Identify which cell holds the provided text, then report its (x, y) central coordinate. 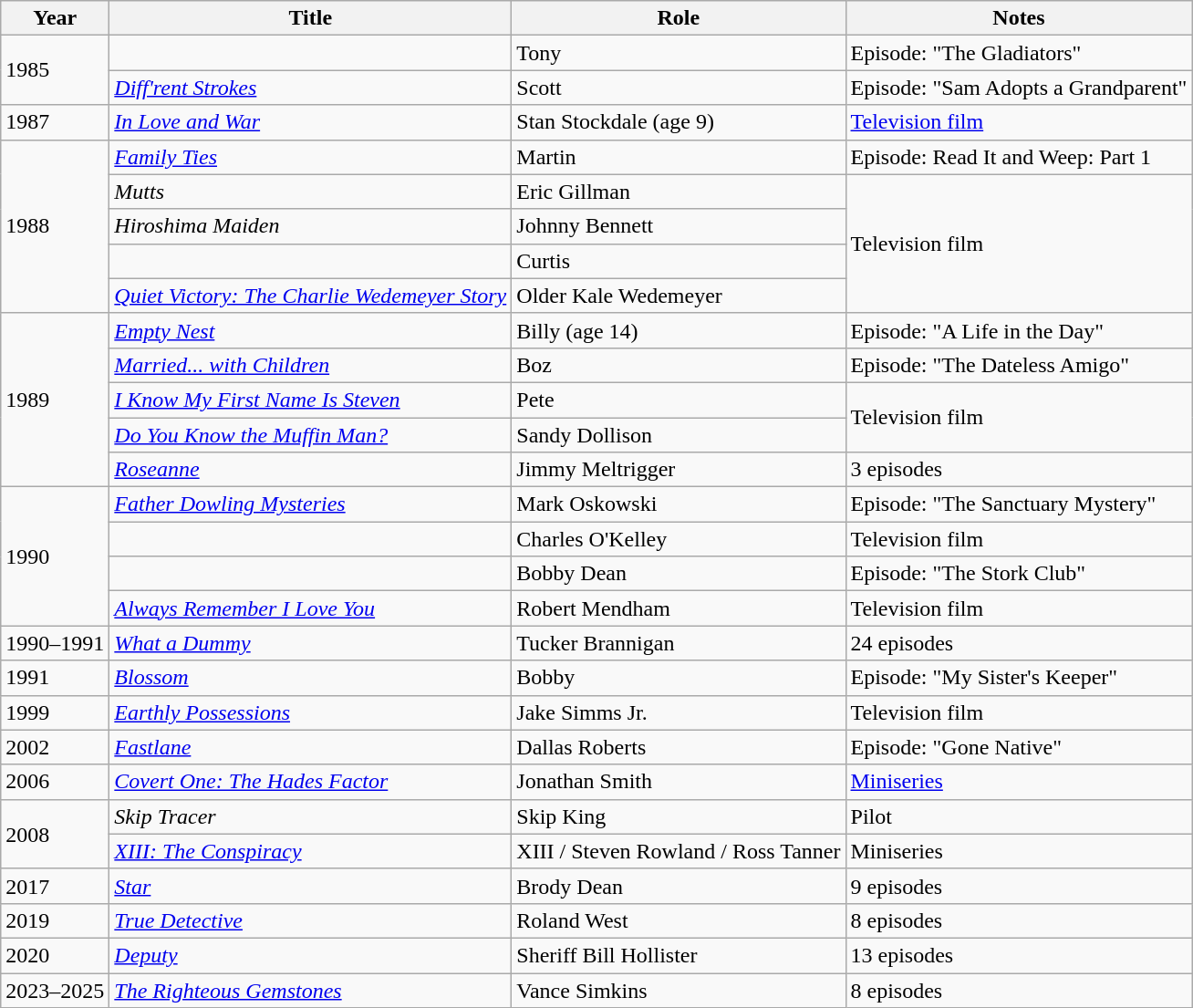
Episode: "My Sister's Keeper" (1019, 678)
Episode: "The Dateless Amigo" (1019, 365)
Father Dowling Mysteries (310, 504)
Star (310, 886)
Older Kale Wedemeyer (679, 296)
3 episodes (1019, 470)
13 episodes (1019, 955)
1985 (55, 70)
Empty Nest (310, 330)
1990–1991 (55, 643)
Fastlane (310, 747)
Episode: Read It and Weep: Part 1 (1019, 157)
Tucker Brannigan (679, 643)
Deputy (310, 955)
2020 (55, 955)
Jonathan Smith (679, 782)
Robert Mendham (679, 608)
Jimmy Meltrigger (679, 470)
9 episodes (1019, 886)
Pete (679, 400)
Do You Know the Muffin Man? (310, 435)
Vance Simkins (679, 990)
1987 (55, 122)
2023–2025 (55, 990)
2017 (55, 886)
Episode: "Gone Native" (1019, 747)
Billy (age 14) (679, 330)
2006 (55, 782)
What a Dummy (310, 643)
Earthly Possessions (310, 712)
2008 (55, 834)
Sandy Dollison (679, 435)
Charles O'Kelley (679, 539)
True Detective (310, 920)
24 episodes (1019, 643)
Mutts (310, 192)
1999 (55, 712)
Johnny Bennett (679, 226)
1989 (55, 400)
In Love and War (310, 122)
Episode: "The Stork Club" (1019, 574)
Bobby (679, 678)
Tony (679, 53)
Roseanne (310, 470)
XIII: The Conspiracy (310, 851)
Notes (1019, 18)
Family Ties (310, 157)
Quiet Victory: The Charlie Wedemeyer Story (310, 296)
Year (55, 18)
I Know My First Name Is Steven (310, 400)
1990 (55, 556)
Married... with Children (310, 365)
Episode: "The Sanctuary Mystery" (1019, 504)
Skip King (679, 816)
Episode: "The Gladiators" (1019, 53)
Stan Stockdale (age 9) (679, 122)
Covert One: The Hades Factor (310, 782)
1991 (55, 678)
1988 (55, 226)
Blossom (310, 678)
Skip Tracer (310, 816)
Curtis (679, 261)
Mark Oskowski (679, 504)
Episode: "A Life in the Day" (1019, 330)
Roland West (679, 920)
Role (679, 18)
Eric Gillman (679, 192)
Scott (679, 88)
2019 (55, 920)
Diff'rent Strokes (310, 88)
Sheriff Bill Hollister (679, 955)
Episode: "Sam Adopts a Grandparent" (1019, 88)
Always Remember I Love You (310, 608)
Dallas Roberts (679, 747)
Boz (679, 365)
Brody Dean (679, 886)
The Righteous Gemstones (310, 990)
Bobby Dean (679, 574)
Title (310, 18)
Jake Simms Jr. (679, 712)
Pilot (1019, 816)
2002 (55, 747)
Martin (679, 157)
XIII / Steven Rowland / Ross Tanner (679, 851)
Hiroshima Maiden (310, 226)
